Provide the (X, Y) coordinate of the cell's center where the given text is located.  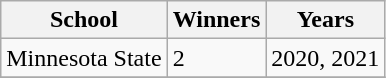
Years (326, 20)
2020, 2021 (326, 58)
Minnesota State (84, 58)
Winners (216, 20)
School (84, 20)
2 (216, 58)
